Extract the [x, y] coordinate from the center of the cell holding the provided text.  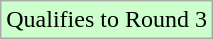
Qualifies to Round 3 [107, 20]
